Identify which cell holds the provided text, then report its [X, Y] central coordinate. 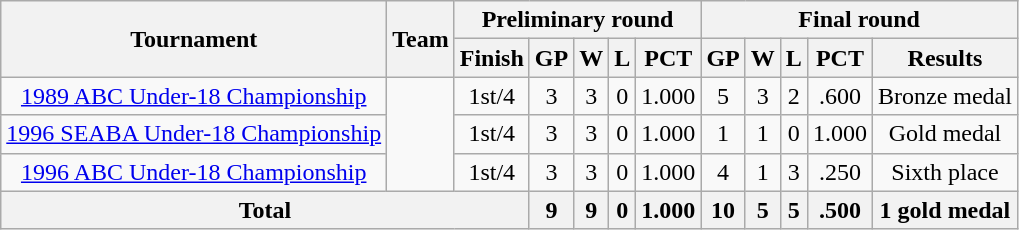
Bronze medal [944, 96]
Total [266, 210]
2 [794, 96]
.600 [840, 96]
Team [421, 39]
Sixth place [944, 172]
1989 ABC Under-18 Championship [194, 96]
Preliminary round [578, 20]
Finish [492, 58]
1996 SEABA Under-18 Championship [194, 134]
Results [944, 58]
10 [723, 210]
Gold medal [944, 134]
.500 [840, 210]
4 [723, 172]
1996 ABC Under-18 Championship [194, 172]
Tournament [194, 39]
Final round [860, 20]
1 gold medal [944, 210]
.250 [840, 172]
